For the text-containing cell, return its midpoint in (x, y) coordinate format. 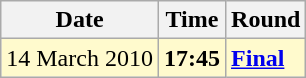
Final (266, 58)
14 March 2010 (80, 58)
Date (80, 20)
Time (192, 20)
17:45 (192, 58)
Round (266, 20)
